For the text-containing cell, return its midpoint in [x, y] coordinate format. 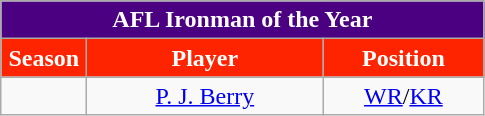
AFL Ironman of the Year [242, 20]
WR/KR [404, 96]
Season [44, 58]
P. J. Berry [205, 96]
Player [205, 58]
Position [404, 58]
